Scan for the cell matching the given text and deliver its (X, Y) coordinate at center. 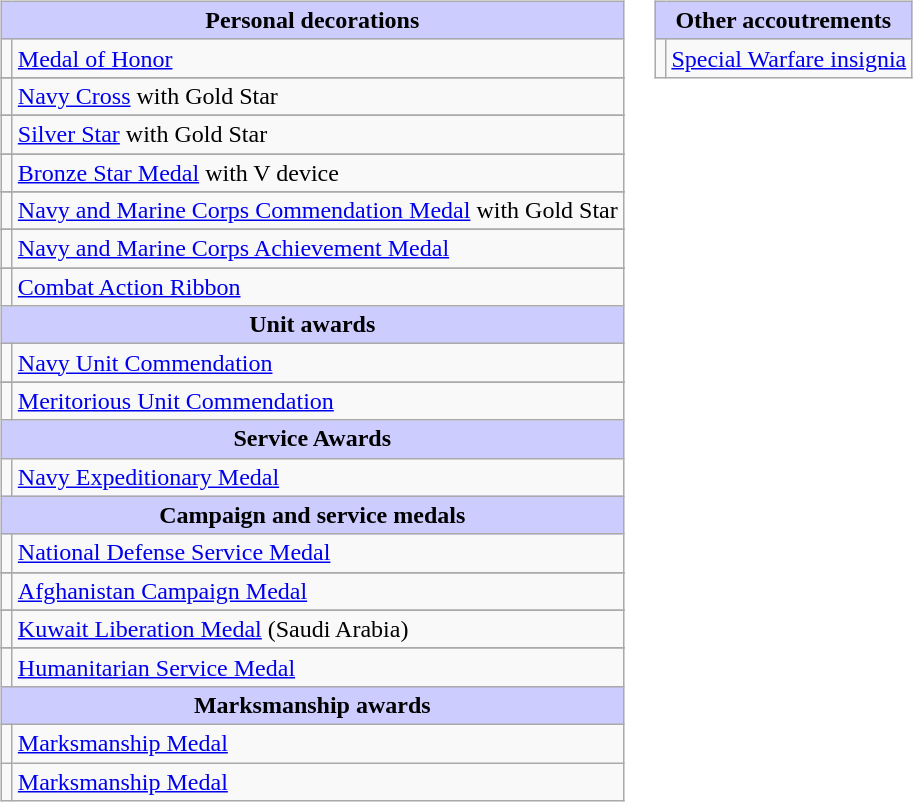
National Defense Service Medal (318, 553)
Navy Cross with Gold Star (318, 96)
Humanitarian Service Medal (318, 667)
Navy and Marine Corps Commendation Medal with Gold Star (318, 211)
Unit awards (312, 325)
Other accoutrements (784, 20)
Service Awards (312, 439)
Special Warfare insignia (789, 58)
Navy and Marine Corps Achievement Medal (318, 249)
Navy Unit Commendation (318, 363)
Afghanistan Campaign Medal (318, 591)
Kuwait Liberation Medal (Saudi Arabia) (318, 629)
Personal decorations (312, 20)
Bronze Star Medal with V device (318, 173)
Marksmanship awards (312, 705)
Campaign and service medals (312, 515)
Meritorious Unit Commendation (318, 401)
Silver Star with Gold Star (318, 134)
Combat Action Ribbon (318, 287)
Medal of Honor (318, 58)
Navy Expeditionary Medal (318, 477)
